Capture the cell that displays the provided text and extract its [x, y] central coordinate. 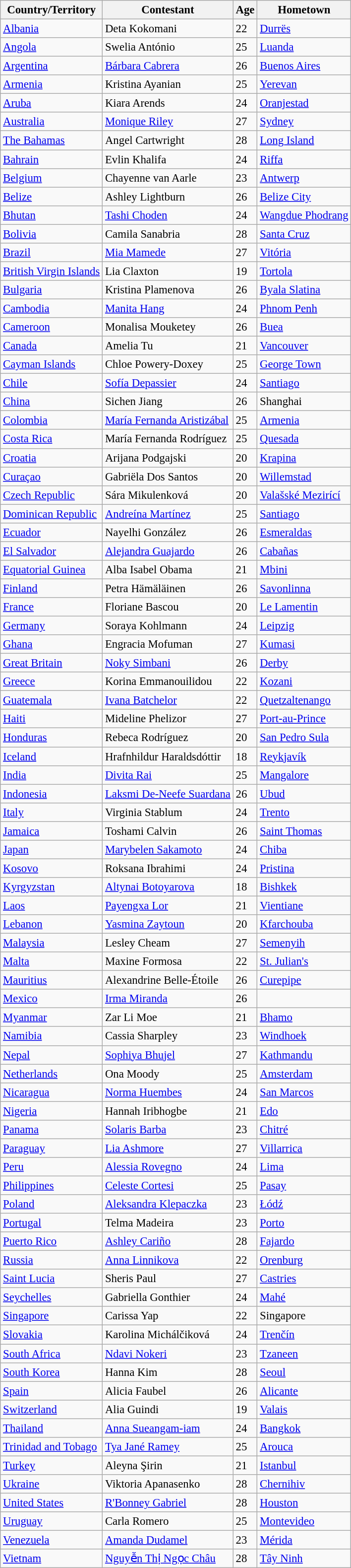
Virginia Stablum [168, 812]
Chernihiv [304, 1484]
Indonesia [52, 794]
Camila Sanabria [168, 234]
Kyrgyzstan [52, 887]
Bárbara Cabrera [168, 66]
Durrës [304, 29]
Leipzig [304, 626]
Vancouver [304, 346]
Sydney [304, 122]
Nayelhi González [168, 533]
Hannah Iribhogbe [168, 1111]
Tây Ninh [304, 1559]
Angel Cartwright [168, 140]
Soraya Kohlmann [168, 626]
Nigeria [52, 1111]
Alba Isabel Obama [168, 570]
Aleksandra Klepaczka [168, 1204]
Cambodia [52, 308]
Lima [304, 1167]
Petra Hämäläinen [168, 588]
Aleyna Şirin [168, 1465]
San Pedro Sula [304, 738]
Ona Moody [168, 1074]
Łódź [304, 1204]
Payengxa Lor [168, 905]
Tzaneen [304, 1354]
Haiti [52, 719]
Puerto Rico [52, 1241]
Derby [304, 663]
Sára Mikulenková [168, 495]
Vietnam [52, 1559]
Ecuador [52, 533]
Mideline Phelizor [168, 719]
Carla Romero [168, 1521]
South Korea [52, 1372]
Bolivia [52, 234]
Monalisa Mouketey [168, 327]
Toshami Calvin [168, 831]
Montevideo [304, 1521]
Hometown [304, 10]
Semenyih [304, 943]
Angola [52, 47]
Mangalore [304, 775]
Finland [52, 588]
Shanghai [304, 402]
Trento [304, 812]
Norma Huembes [168, 1092]
Chitré [304, 1130]
Mérida [304, 1540]
Lia Ashmore [168, 1148]
Philippines [52, 1185]
Mexico [52, 999]
Belgium [52, 178]
Sofía Depassier [168, 383]
Sophiya Bhujel [168, 1055]
Fajardo [304, 1241]
Malaysia [52, 943]
Canada [52, 346]
Amelia Tu [168, 346]
Argentina [52, 66]
Manita Hang [168, 308]
Andreína Martínez [168, 514]
Germany [52, 626]
Buea [304, 327]
Curepipe [304, 980]
Hrafnhildur Haraldsdóttir [168, 756]
Lia Claxton [168, 271]
Altynai Botoyarova [168, 887]
Czech Republic [52, 495]
Irma Miranda [168, 999]
Kosovo [52, 868]
British Virgin Islands [52, 271]
Trenčín [304, 1335]
Edo [304, 1111]
Jamaica [52, 831]
Russia [52, 1260]
Monique Riley [168, 122]
Panama [52, 1130]
Chile [52, 383]
Bulgaria [52, 290]
Nicaragua [52, 1092]
Ndavi Nokeri [168, 1354]
Kristina Ayanian [168, 84]
Gabriëla Dos Santos [168, 477]
Arouca [304, 1447]
Dominican Republic [52, 514]
Chayenne van Aarle [168, 178]
Belize City [304, 197]
Yerevan [304, 84]
Kfarchouba [304, 924]
Byala Slatina [304, 290]
Gabriella Gonthier [168, 1297]
Tashi Choden [168, 215]
Great Britain [52, 663]
Amanda Dudamel [168, 1540]
Arijana Podgajski [168, 458]
Lesley Cheam [168, 943]
Country/Territory [52, 10]
Antwerp [304, 178]
R'Bonney Gabriel [168, 1502]
Kiara Arends [168, 103]
Houston [304, 1502]
Valašské Mezirící [304, 495]
Myanmar [52, 1018]
Quesada [304, 439]
Vitória [304, 253]
Seychelles [52, 1297]
Rebeca Rodríguez [168, 738]
Iceland [52, 756]
Ivana Batchelor [168, 700]
Australia [52, 122]
Windhoek [304, 1036]
Equatorial Guinea [52, 570]
Bhamo [304, 1018]
Zar Li Moe [168, 1018]
Reykjavík [304, 756]
Namibia [52, 1036]
Villarrica [304, 1148]
Thailand [52, 1428]
The Bahamas [52, 140]
Kozani [304, 682]
Anna Linnikova [168, 1260]
George Town [304, 364]
Switzerland [52, 1409]
Seoul [304, 1372]
Wangdue Phodrang [304, 215]
Ashley Lightburn [168, 197]
Celeste Cortesi [168, 1185]
Alicante [304, 1391]
Telma Madeira [168, 1223]
María Fernanda Rodríguez [168, 439]
Spain [52, 1391]
Alessia Rovegno [168, 1167]
Yasmina Zaytoun [168, 924]
San Marcos [304, 1092]
Oranjestad [304, 103]
Sheris Paul [168, 1279]
Cassia Sharpley [168, 1036]
Quetzaltenango [304, 700]
Cameroon [52, 327]
Korina Emmanouilidou [168, 682]
Sichen Jiang [168, 402]
Port-au-Prince [304, 719]
Maxine Formosa [168, 961]
Viktoria Apanasenko [168, 1484]
Saint Thomas [304, 831]
Portugal [52, 1223]
Mbini [304, 570]
Albania [52, 29]
St. Julian's [304, 961]
Cabañas [304, 551]
Kristina Plamenova [168, 290]
Bahrain [52, 159]
Alexandrine Belle-Étoile [168, 980]
Curaçao [52, 477]
Guatemala [52, 700]
Laos [52, 905]
Bangkok [304, 1428]
Carissa Yap [168, 1316]
Krapina [304, 458]
Bishkek [304, 887]
Netherlands [52, 1074]
Roksana Ibrahimi [168, 868]
Costa Rica [52, 439]
Swelia António [168, 47]
Peru [52, 1167]
Ubud [304, 794]
Riffa [304, 159]
Honduras [52, 738]
Turkey [52, 1465]
María Fernanda Aristizábal [168, 420]
Long Island [304, 140]
Le Lamentin [304, 607]
Engracia Mofuman [168, 644]
Castries [304, 1279]
Alia Guindi [168, 1409]
El Salvador [52, 551]
Age [245, 10]
Slovakia [52, 1335]
Karolina Michálčiková [168, 1335]
Kathmandu [304, 1055]
Trinidad and Tobago [52, 1447]
Orenburg [304, 1260]
Solaris Barba [168, 1130]
China [52, 402]
Marybelen Sakamoto [168, 850]
Luanda [304, 47]
Italy [52, 812]
Divita Rai [168, 775]
India [52, 775]
Nepal [52, 1055]
Evlin Khalifa [168, 159]
Ashley Cariño [168, 1241]
Istanbul [304, 1465]
Mahé [304, 1297]
Greece [52, 682]
Japan [52, 850]
Kumasi [304, 644]
Croatia [52, 458]
Nguyễn Thị Ngọc Châu [168, 1559]
Venezuela [52, 1540]
Porto [304, 1223]
Phnom Penh [304, 308]
Saint Lucia [52, 1279]
France [52, 607]
Anna Sueangam-iam [168, 1428]
Ukraine [52, 1484]
Buenos Aires [304, 66]
Noky Simbani [168, 663]
Belize [52, 197]
Pasay [304, 1185]
Mauritius [52, 980]
Uruguay [52, 1521]
Deta Kokomani [168, 29]
Willemstad [304, 477]
Vientiane [304, 905]
Santa Cruz [304, 234]
Poland [52, 1204]
Laksmi De-Neefe Suardana [168, 794]
Cayman Islands [52, 364]
Colombia [52, 420]
Paraguay [52, 1148]
Contestant [168, 10]
Chloe Powery-Doxey [168, 364]
South Africa [52, 1354]
United States [52, 1502]
Alicia Faubel [168, 1391]
Hanna Kim [168, 1372]
Tya Jané Ramey [168, 1447]
Bhutan [52, 215]
Alejandra Guajardo [168, 551]
Esmeraldas [304, 533]
Valais [304, 1409]
Pristina [304, 868]
Ghana [52, 644]
Lebanon [52, 924]
Savonlinna [304, 588]
Malta [52, 961]
Amsterdam [304, 1074]
Aruba [52, 103]
Mia Mamede [168, 253]
Brazil [52, 253]
Tortola [304, 271]
Chiba [304, 850]
Floriane Bascou [168, 607]
